Return the [x, y] coordinate for the center point of the cell that contains the specified text.  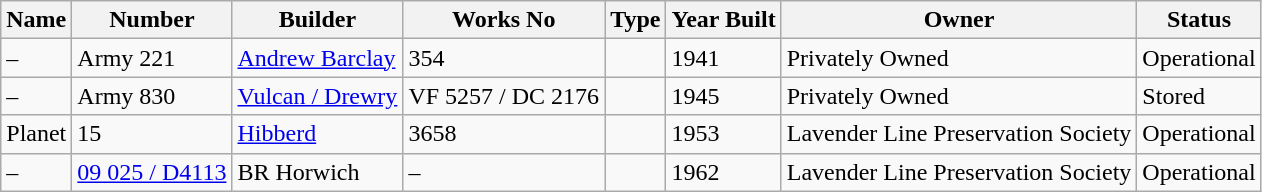
3658 [504, 134]
Andrew Barclay [318, 58]
09 025 / D4113 [152, 172]
1962 [724, 172]
Owner [959, 20]
Works No [504, 20]
Army 830 [152, 96]
Hibberd [318, 134]
15 [152, 134]
BR Horwich [318, 172]
Type [636, 20]
Number [152, 20]
354 [504, 58]
Builder [318, 20]
Planet [36, 134]
Name [36, 20]
1945 [724, 96]
Status [1199, 20]
1953 [724, 134]
Stored [1199, 96]
1941 [724, 58]
Vulcan / Drewry [318, 96]
Year Built [724, 20]
Army 221 [152, 58]
VF 5257 / DC 2176 [504, 96]
